Scan for the cell matching the given text and deliver its [x, y] coordinate at center. 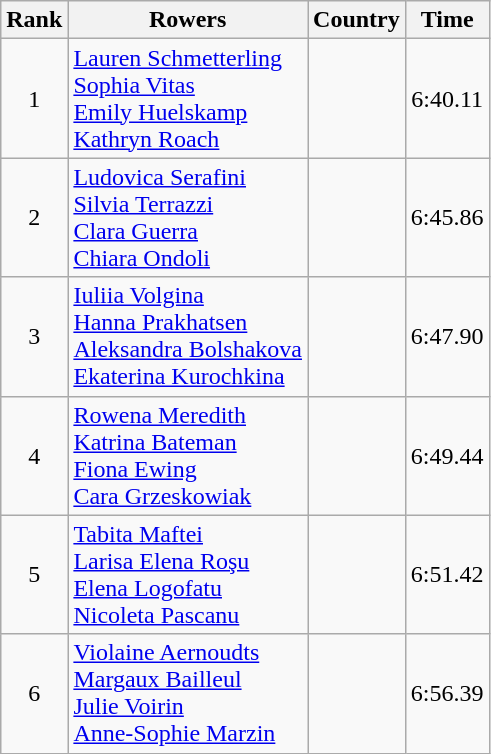
Iuliia VolginaHanna PrakhatsenAleksandra BolshakovaEkaterina Kurochkina [188, 336]
Time [447, 20]
4 [34, 456]
Ludovica SerafiniSilvia TerrazziClara GuerraChiara Ondoli [188, 218]
Country [357, 20]
6:49.44 [447, 456]
6:45.86 [447, 218]
Tabita MafteiLarisa Elena RoşuElena LogofatuNicoleta Pascanu [188, 574]
2 [34, 218]
6:56.39 [447, 694]
6:51.42 [447, 574]
5 [34, 574]
Lauren SchmetterlingSophia VitasEmily HuelskampKathryn Roach [188, 98]
1 [34, 98]
3 [34, 336]
6:47.90 [447, 336]
Rowena MeredithKatrina BatemanFiona EwingCara Grzeskowiak [188, 456]
Rowers [188, 20]
Violaine AernoudtsMargaux BailleulJulie VoirinAnne-Sophie Marzin [188, 694]
6:40.11 [447, 98]
6 [34, 694]
Rank [34, 20]
